Return the [X, Y] coordinate for the center point of the cell that contains the specified text.  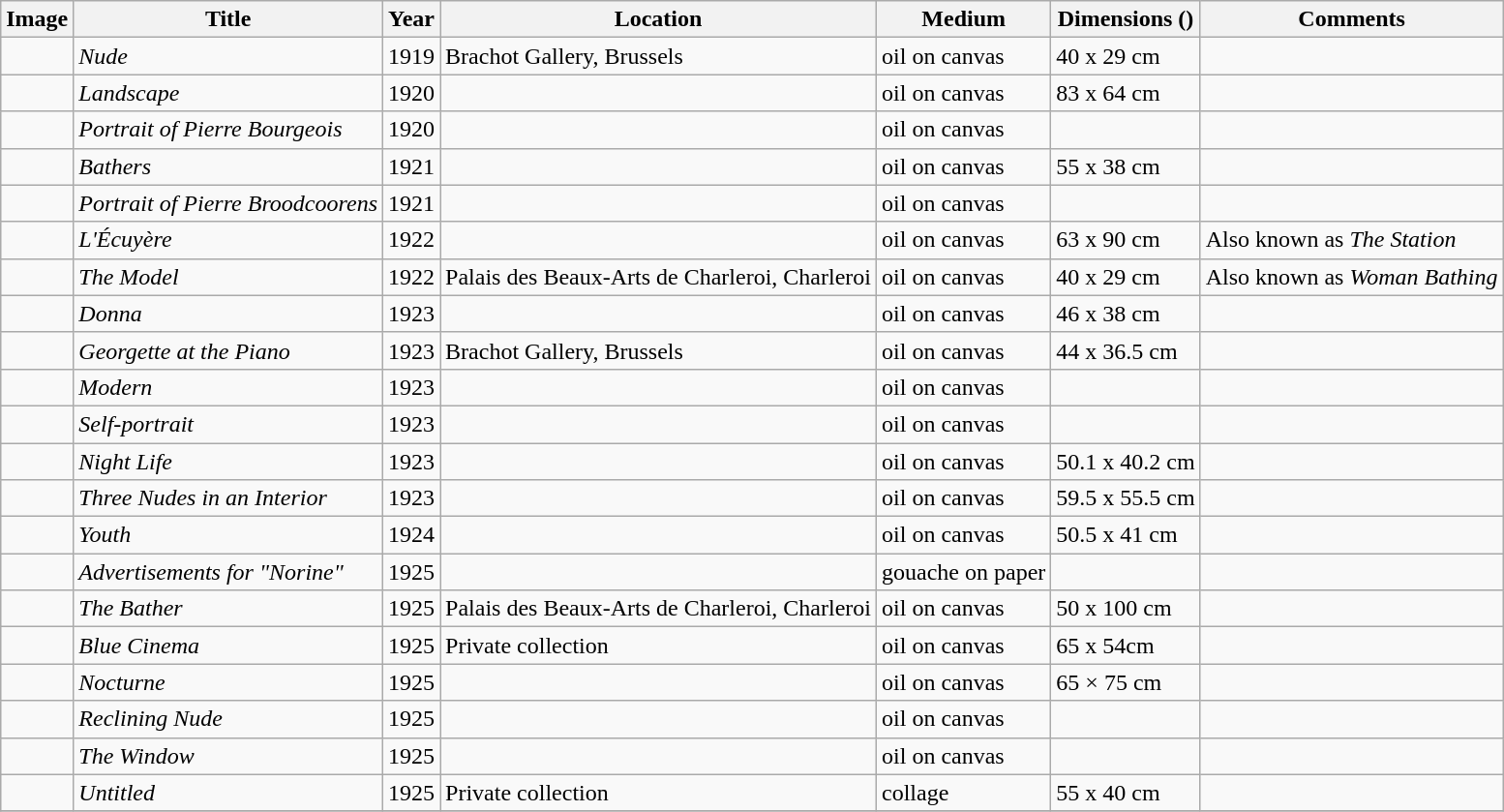
Bathers [228, 166]
L'Écuyère [228, 240]
The Bather [228, 609]
Title [228, 19]
Year [412, 19]
Comments [1351, 19]
Advertisements for "Norine" [228, 572]
1919 [412, 56]
63 x 90 cm [1126, 240]
65 x 54cm [1126, 646]
Three Nudes in an Interior [228, 498]
Dimensions () [1126, 19]
Landscape [228, 93]
Nocturne [228, 682]
Medium [964, 19]
Georgette at the Piano [228, 350]
Nude [228, 56]
collage [964, 793]
55 x 40 cm [1126, 793]
The Model [228, 277]
Donna [228, 314]
Blue Cinema [228, 646]
gouache on paper [964, 572]
Reclining Nude [228, 719]
44 x 36.5 cm [1126, 350]
Also known as Woman Bathing [1351, 277]
Self-portrait [228, 424]
Untitled [228, 793]
Image [37, 19]
Modern [228, 387]
65 × 75 cm [1126, 682]
50.5 x 41 cm [1126, 535]
Also known as The Station [1351, 240]
Portrait of Pierre Broodcoorens [228, 203]
46 x 38 cm [1126, 314]
55 x 38 cm [1126, 166]
Night Life [228, 462]
Portrait of Pierre Bourgeois [228, 130]
50.1 x 40.2 cm [1126, 462]
The Window [228, 756]
1924 [412, 535]
59.5 x 55.5 cm [1126, 498]
50 x 100 cm [1126, 609]
Location [658, 19]
83 x 64 cm [1126, 93]
Youth [228, 535]
